Provide the [x, y] coordinate of the cell's center where the given text is located.  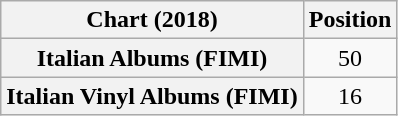
Italian Albums (FIMI) [152, 58]
Chart (2018) [152, 20]
Position [350, 20]
Italian Vinyl Albums (FIMI) [152, 96]
50 [350, 58]
16 [350, 96]
